Provide the [x, y] coordinate of the cell's center where the given text is located.  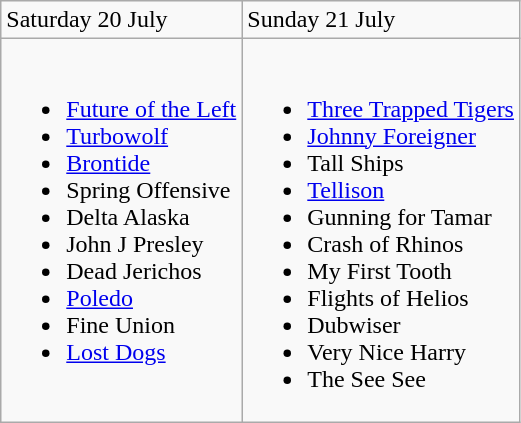
Future of the LeftTurbowolfBrontideSpring OffensiveDelta AlaskaJohn J PresleyDead JerichosPoledoFine UnionLost Dogs [122, 230]
Sunday 21 July [381, 20]
Saturday 20 July [122, 20]
